Identify which cell holds the provided text, then report its [X, Y] central coordinate. 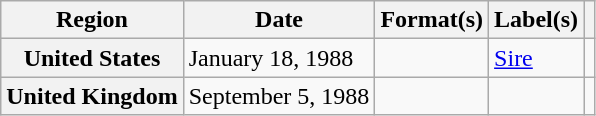
United States [92, 58]
Region [92, 20]
January 18, 1988 [279, 58]
United Kingdom [92, 96]
September 5, 1988 [279, 96]
Sire [536, 58]
Label(s) [536, 20]
Format(s) [432, 20]
Date [279, 20]
